Extract the (x, y) coordinate from the center of the cell holding the provided text.  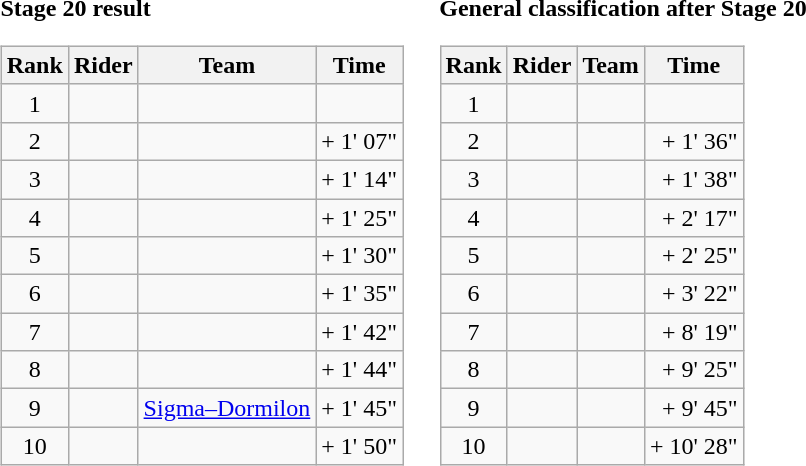
Sigma–Dormilon (227, 408)
+ 1' 07" (360, 141)
+ 9' 45" (694, 408)
+ 2' 17" (694, 217)
+ 9' 25" (694, 370)
+ 1' 30" (360, 256)
+ 8' 19" (694, 332)
+ 1' 42" (360, 332)
+ 1' 25" (360, 217)
+ 1' 14" (360, 179)
+ 10' 28" (694, 446)
+ 1' 38" (694, 179)
+ 1' 45" (360, 408)
+ 1' 50" (360, 446)
+ 2' 25" (694, 256)
+ 1' 35" (360, 294)
+ 1' 36" (694, 141)
+ 1' 44" (360, 370)
+ 3' 22" (694, 294)
